Determine the (X, Y) coordinate at the center of the cell enclosing the given text.  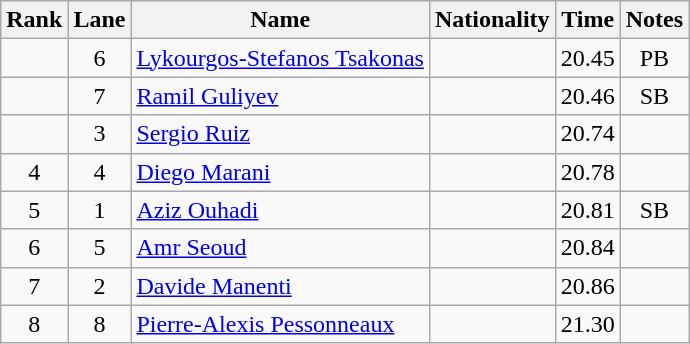
Aziz Ouhadi (280, 210)
Ramil Guliyev (280, 96)
20.81 (588, 210)
Time (588, 20)
PB (654, 58)
20.84 (588, 248)
20.74 (588, 134)
Sergio Ruiz (280, 134)
Nationality (492, 20)
2 (100, 286)
3 (100, 134)
Name (280, 20)
Pierre-Alexis Pessonneaux (280, 324)
Lykourgos-Stefanos Tsakonas (280, 58)
1 (100, 210)
20.46 (588, 96)
20.86 (588, 286)
Amr Seoud (280, 248)
20.78 (588, 172)
20.45 (588, 58)
Rank (34, 20)
Lane (100, 20)
21.30 (588, 324)
Davide Manenti (280, 286)
Notes (654, 20)
Diego Marani (280, 172)
